Pinpoint the cell where the given text exists, returning its (X, Y) midpoint coordinate. 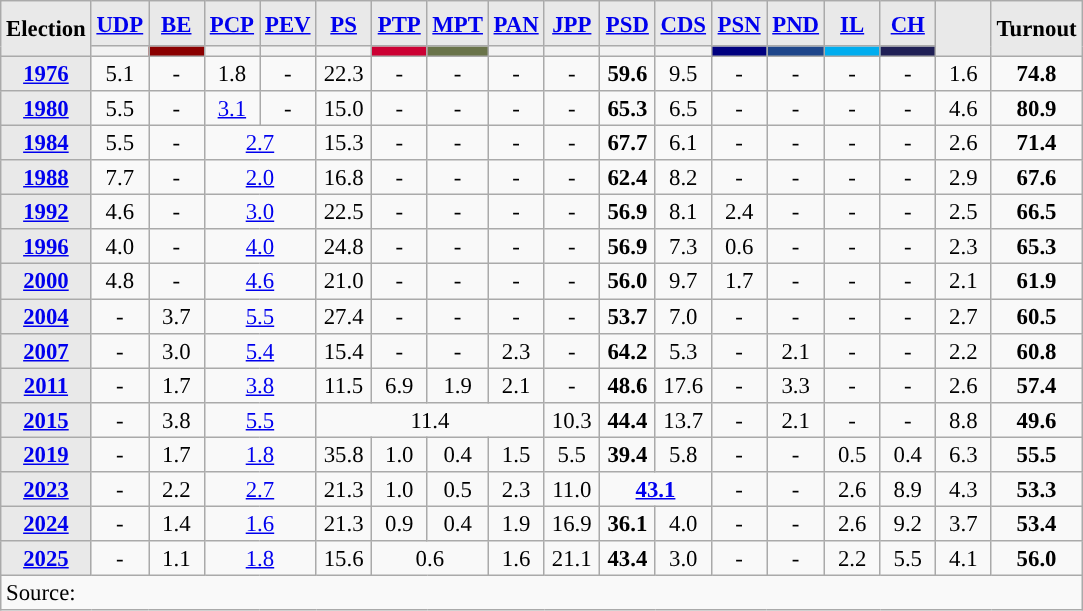
64.2 (628, 350)
44.4 (628, 420)
BE (176, 24)
Source: (542, 592)
2015 (46, 420)
11.0 (572, 490)
IL (852, 24)
7.3 (683, 248)
59.6 (628, 74)
49.6 (1036, 420)
17.6 (683, 386)
15.0 (344, 108)
11.5 (344, 386)
1996 (46, 248)
2.9 (964, 178)
13.7 (683, 420)
67.6 (1036, 178)
71.4 (1036, 144)
6.3 (964, 454)
2025 (46, 558)
PEV (288, 24)
22.5 (344, 212)
2004 (46, 316)
66.5 (1036, 212)
1988 (46, 178)
8.1 (683, 212)
22.3 (344, 74)
39.4 (628, 454)
4.3 (964, 490)
11.4 (430, 420)
24.8 (344, 248)
PAN (516, 24)
Turnout (1036, 29)
1980 (46, 108)
1992 (46, 212)
53.7 (628, 316)
PND (796, 24)
Election (46, 29)
80.9 (1036, 108)
61.9 (1036, 282)
PSD (628, 24)
21.1 (572, 558)
1.5 (516, 454)
2.0 (260, 178)
15.3 (344, 144)
36.1 (628, 524)
2024 (46, 524)
15.6 (344, 558)
9.7 (683, 282)
1976 (46, 74)
1.4 (176, 524)
43.4 (628, 558)
55.5 (1036, 454)
2000 (46, 282)
2007 (46, 350)
48.6 (628, 386)
JPP (572, 24)
2023 (46, 490)
0.9 (399, 524)
9.2 (908, 524)
9.5 (683, 74)
PTP (399, 24)
6.5 (683, 108)
67.7 (628, 144)
43.1 (656, 490)
7.0 (683, 316)
2.4 (739, 212)
15.4 (344, 350)
53.3 (1036, 490)
7.7 (120, 178)
CH (908, 24)
8.2 (683, 178)
3.1 (232, 108)
8.9 (908, 490)
CDS (683, 24)
5.8 (683, 454)
53.4 (1036, 524)
6.1 (683, 144)
8.8 (964, 420)
1984 (46, 144)
10.3 (572, 420)
62.4 (628, 178)
2.5 (964, 212)
2019 (46, 454)
UDP (120, 24)
16.9 (572, 524)
4.8 (120, 282)
16.8 (344, 178)
PSN (739, 24)
60.5 (1036, 316)
74.8 (1036, 74)
2011 (46, 386)
5.3 (683, 350)
27.4 (344, 316)
5.1 (120, 74)
57.4 (1036, 386)
3.3 (796, 386)
4.1 (964, 558)
35.8 (344, 454)
PCP (232, 24)
1.1 (176, 558)
21.0 (344, 282)
5.4 (260, 350)
60.8 (1036, 350)
MPT (458, 24)
PS (344, 24)
6.9 (399, 386)
